From the cell containing the given text, extract its center point as [x, y] coordinate. 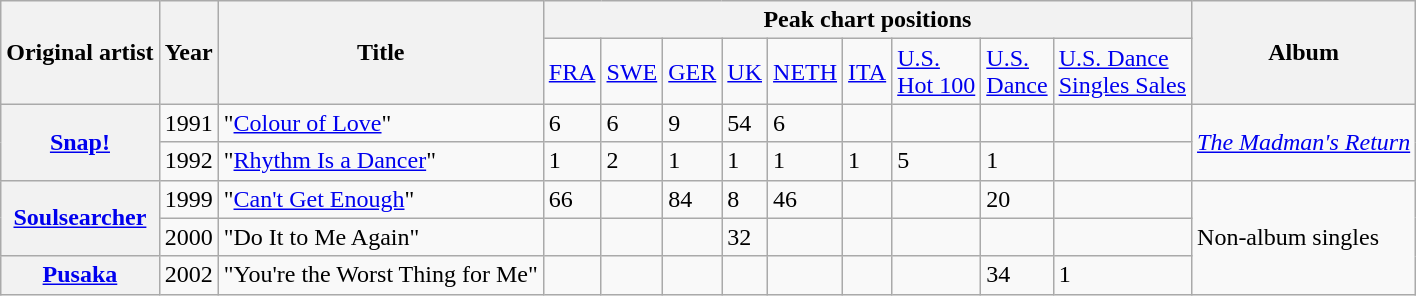
ITA [868, 72]
46 [806, 199]
U.S.Dance [1017, 72]
Soulsearcher [80, 218]
2002 [188, 275]
1992 [188, 161]
2000 [188, 237]
SWE [632, 72]
GER [692, 72]
66 [572, 199]
Pusaka [80, 275]
Year [188, 52]
34 [1017, 275]
U.S. DanceSingles Sales [1122, 72]
Non-album singles [1304, 237]
54 [745, 123]
Peak chart positions [867, 20]
8 [745, 199]
"You're the Worst Thing for Me" [380, 275]
U.S.Hot 100 [936, 72]
UK [745, 72]
Snap! [80, 142]
1991 [188, 123]
2 [632, 161]
1999 [188, 199]
"Can't Get Enough" [380, 199]
5 [936, 161]
20 [1017, 199]
84 [692, 199]
"Do It to Me Again" [380, 237]
Original artist [80, 52]
FRA [572, 72]
"Colour of Love" [380, 123]
Title [380, 52]
"Rhythm Is a Dancer" [380, 161]
The Madman's Return [1304, 142]
32 [745, 237]
Album [1304, 52]
NETH [806, 72]
9 [692, 123]
